For the text-containing cell, return its midpoint in (x, y) coordinate format. 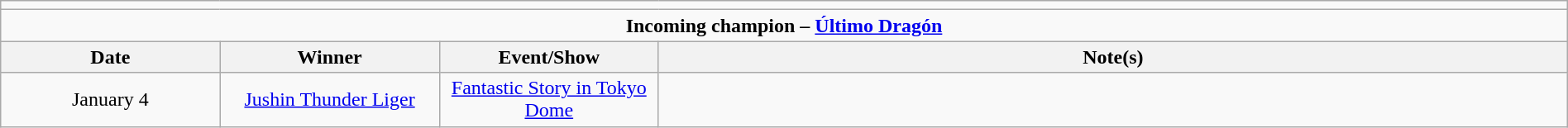
Incoming champion – Último Dragón (784, 26)
Note(s) (1113, 57)
Date (111, 57)
Fantastic Story in Tokyo Dome (549, 99)
January 4 (111, 99)
Jushin Thunder Liger (329, 99)
Event/Show (549, 57)
Winner (329, 57)
